Pinpoint the cell where the given text exists, returning its [X, Y] midpoint coordinate. 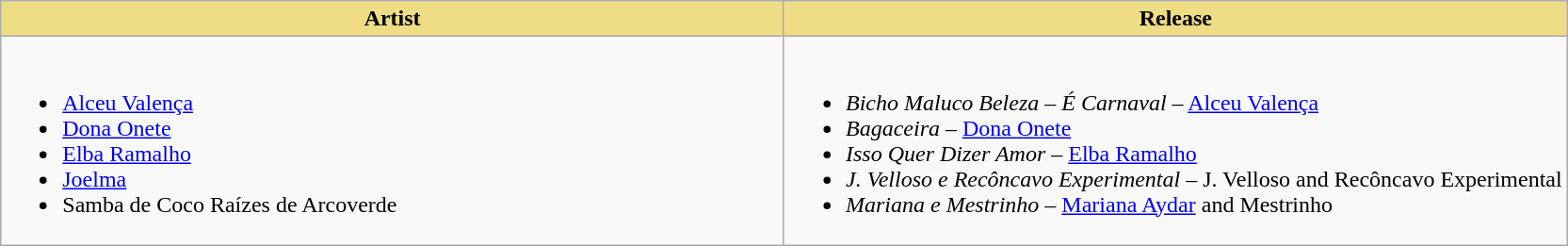
Alceu ValençaDona OneteElba RamalhoJoelmaSamba de Coco Raízes de Arcoverde [393, 141]
Release [1175, 19]
Artist [393, 19]
